Provide the (X, Y) coordinate of the cell's center where the given text is located.  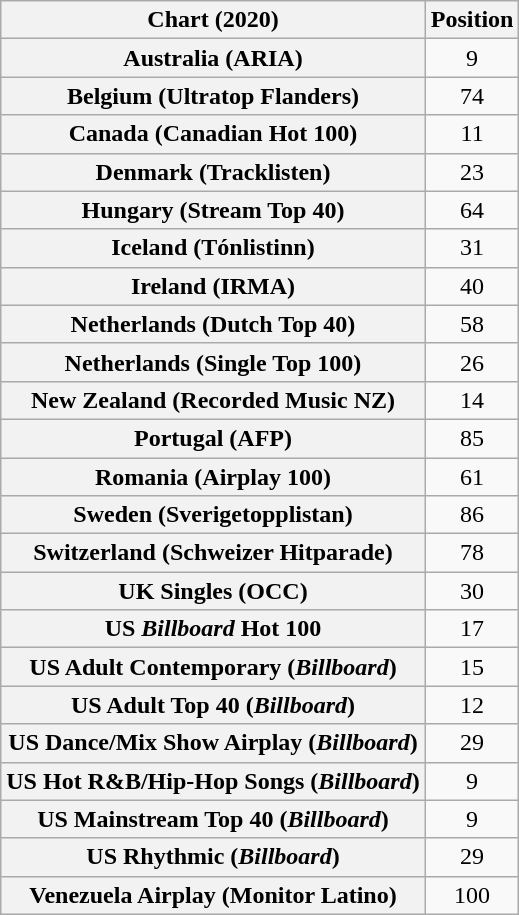
11 (472, 134)
US Rhythmic (Billboard) (213, 857)
Canada (Canadian Hot 100) (213, 134)
Venezuela Airplay (Monitor Latino) (213, 895)
64 (472, 210)
Hungary (Stream Top 40) (213, 210)
17 (472, 629)
US Hot R&B/Hip-Hop Songs (Billboard) (213, 781)
Denmark (Tracklisten) (213, 172)
30 (472, 591)
Chart (2020) (213, 20)
58 (472, 324)
Iceland (Tónlistinn) (213, 248)
14 (472, 400)
UK Singles (OCC) (213, 591)
Romania (Airplay 100) (213, 477)
61 (472, 477)
12 (472, 705)
15 (472, 667)
23 (472, 172)
US Mainstream Top 40 (Billboard) (213, 819)
Belgium (Ultratop Flanders) (213, 96)
74 (472, 96)
US Adult Top 40 (Billboard) (213, 705)
78 (472, 553)
US Dance/Mix Show Airplay (Billboard) (213, 743)
40 (472, 286)
Position (472, 20)
Ireland (IRMA) (213, 286)
Sweden (Sverigetopplistan) (213, 515)
31 (472, 248)
Switzerland (Schweizer Hitparade) (213, 553)
Portugal (AFP) (213, 438)
Netherlands (Single Top 100) (213, 362)
Australia (ARIA) (213, 58)
US Adult Contemporary (Billboard) (213, 667)
85 (472, 438)
86 (472, 515)
US Billboard Hot 100 (213, 629)
100 (472, 895)
Netherlands (Dutch Top 40) (213, 324)
26 (472, 362)
New Zealand (Recorded Music NZ) (213, 400)
